Capture the cell that displays the provided text and extract its (X, Y) central coordinate. 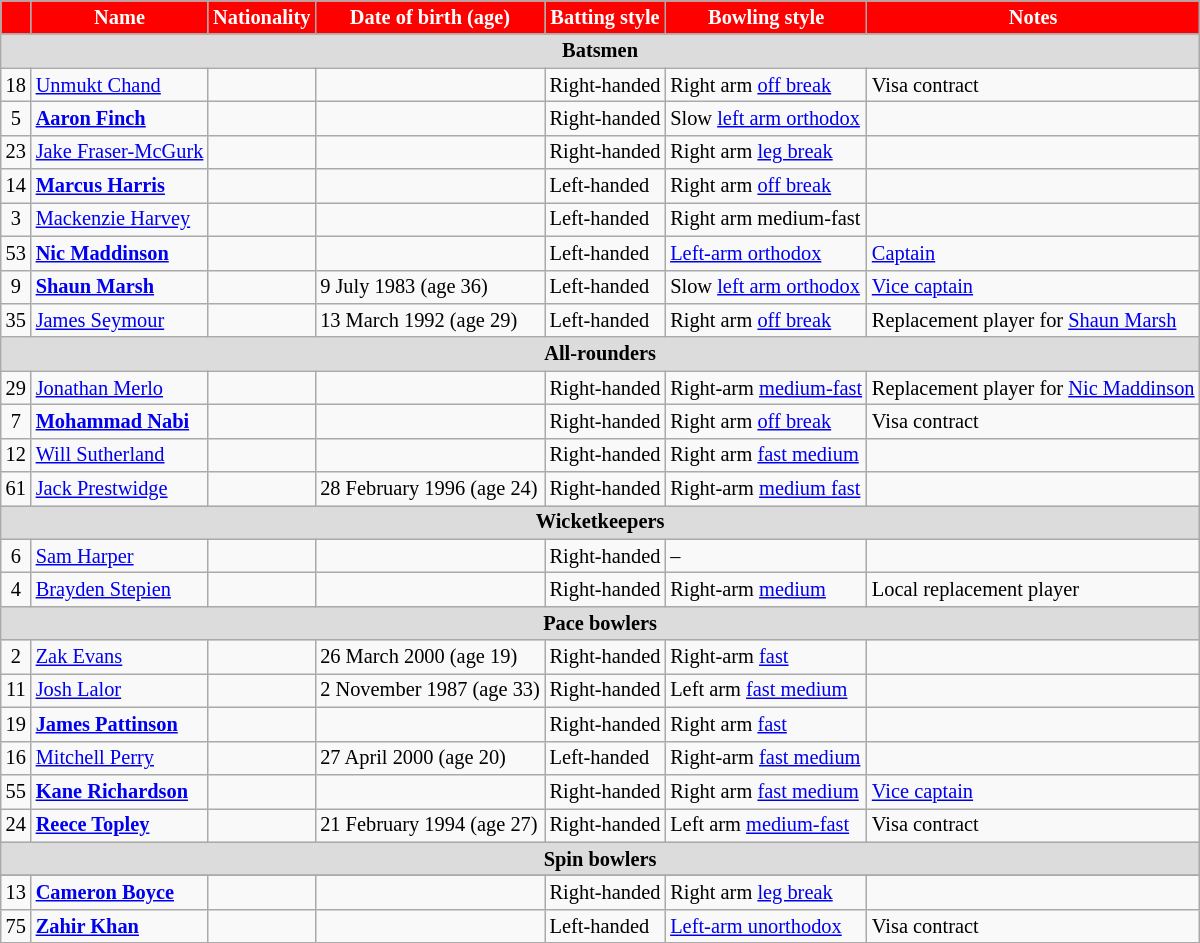
Right-arm fast (766, 657)
2 November 1987 (age 33) (430, 690)
9 (16, 287)
14 (16, 186)
Nic Maddinson (120, 253)
Mohammad Nabi (120, 421)
Left arm medium-fast (766, 825)
Kane Richardson (120, 791)
Bowling style (766, 17)
James Pattinson (120, 724)
5 (16, 118)
53 (16, 253)
Wicketkeepers (600, 522)
12 (16, 455)
Replacement player for Shaun Marsh (1033, 320)
– (766, 556)
Pace bowlers (600, 623)
55 (16, 791)
Mitchell Perry (120, 758)
All-rounders (600, 354)
11 (16, 690)
2 (16, 657)
Left-arm orthodox (766, 253)
Batsmen (600, 51)
9 July 1983 (age 36) (430, 287)
16 (16, 758)
Captain (1033, 253)
27 April 2000 (age 20) (430, 758)
23 (16, 152)
Josh Lalor (120, 690)
Shaun Marsh (120, 287)
24 (16, 825)
13 March 1992 (age 29) (430, 320)
Cameron Boyce (120, 892)
75 (16, 926)
Replacement player for Nic Maddinson (1033, 388)
Unmukt Chand (120, 85)
35 (16, 320)
Aaron Finch (120, 118)
Right-arm fast medium (766, 758)
13 (16, 892)
61 (16, 489)
Name (120, 17)
19 (16, 724)
Batting style (606, 17)
Nationality (262, 17)
Brayden Stepien (120, 589)
Right-arm medium fast (766, 489)
Jack Prestwidge (120, 489)
18 (16, 85)
Local replacement player (1033, 589)
Marcus Harris (120, 186)
Left-arm unorthodox (766, 926)
26 March 2000 (age 19) (430, 657)
Right-arm medium (766, 589)
Reece Topley (120, 825)
Left arm fast medium (766, 690)
21 February 1994 (age 27) (430, 825)
Right arm medium-fast (766, 219)
Zahir Khan (120, 926)
Sam Harper (120, 556)
Right-arm medium-fast (766, 388)
29 (16, 388)
Jonathan Merlo (120, 388)
Date of birth (age) (430, 17)
Notes (1033, 17)
Zak Evans (120, 657)
28 February 1996 (age 24) (430, 489)
4 (16, 589)
3 (16, 219)
Mackenzie Harvey (120, 219)
Jake Fraser-McGurk (120, 152)
James Seymour (120, 320)
Spin bowlers (600, 859)
6 (16, 556)
Will Sutherland (120, 455)
Right arm fast (766, 724)
7 (16, 421)
